Output the (X, Y) coordinate of the center of the cell containing the given text.  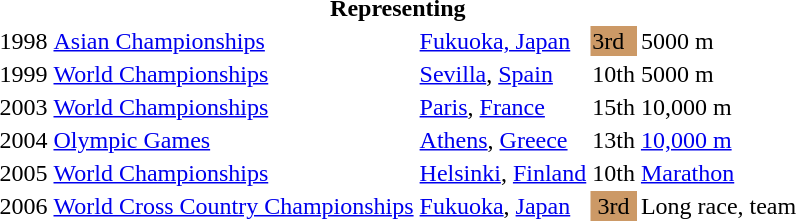
Paris, France (503, 107)
Helsinki, Finland (503, 173)
Sevilla, Spain (503, 74)
15th (614, 107)
Olympic Games (234, 140)
Asian Championships (234, 41)
Athens, Greece (503, 140)
13th (614, 140)
World Cross Country Championships (234, 206)
